From the cell containing the given text, extract its center point as [x, y] coordinate. 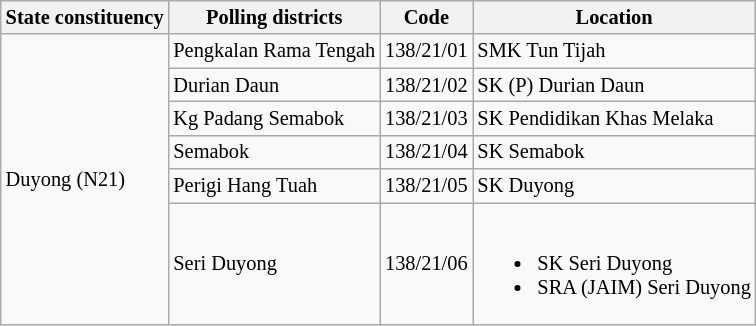
138/21/04 [426, 152]
Code [426, 17]
138/21/02 [426, 85]
138/21/01 [426, 51]
Perigi Hang Tuah [274, 186]
SK Seri DuyongSRA (JAIM) Seri Duyong [614, 263]
138/21/05 [426, 186]
Seri Duyong [274, 263]
Location [614, 17]
138/21/03 [426, 118]
Durian Daun [274, 85]
SMK Tun Tijah [614, 51]
SK Pendidikan Khas Melaka [614, 118]
Kg Padang Semabok [274, 118]
SK (P) Durian Daun [614, 85]
State constituency [85, 17]
Semabok [274, 152]
Pengkalan Rama Tengah [274, 51]
Polling districts [274, 17]
Duyong (N21) [85, 180]
138/21/06 [426, 263]
SK Semabok [614, 152]
SK Duyong [614, 186]
